Search for the cell housing the specified text and yield its [x, y] center coordinate. 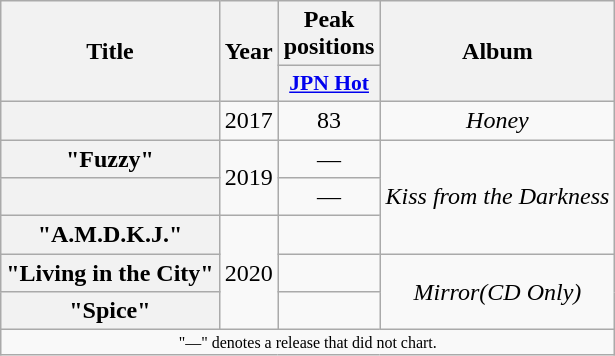
"A.M.D.K.J." [110, 235]
"—" denotes a release that did not chart. [308, 342]
Mirror(CD Only) [498, 292]
Honey [498, 120]
Year [248, 52]
Album [498, 52]
Title [110, 52]
2019 [248, 178]
"Spice" [110, 311]
2017 [248, 120]
"Living in the City" [110, 273]
"Fuzzy" [110, 159]
83 [329, 120]
2020 [248, 273]
Kiss from the Darkness [498, 197]
JPN Hot [329, 84]
Peak positions [329, 34]
